Detect which cell encompasses the target text, then output its (X, Y) center coordinate. 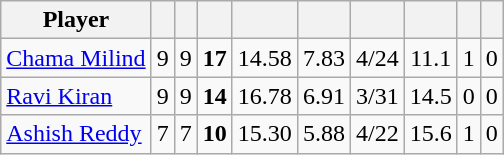
15.30 (264, 134)
6.91 (324, 96)
5.88 (324, 134)
Player (76, 20)
14 (214, 96)
14.58 (264, 58)
4/22 (377, 134)
11.1 (430, 58)
Chama Milind (76, 58)
Ashish Reddy (76, 134)
16.78 (264, 96)
17 (214, 58)
Ravi Kiran (76, 96)
15.6 (430, 134)
7.83 (324, 58)
14.5 (430, 96)
3/31 (377, 96)
4/24 (377, 58)
10 (214, 134)
